Search for the cell housing the specified text and yield its (x, y) center coordinate. 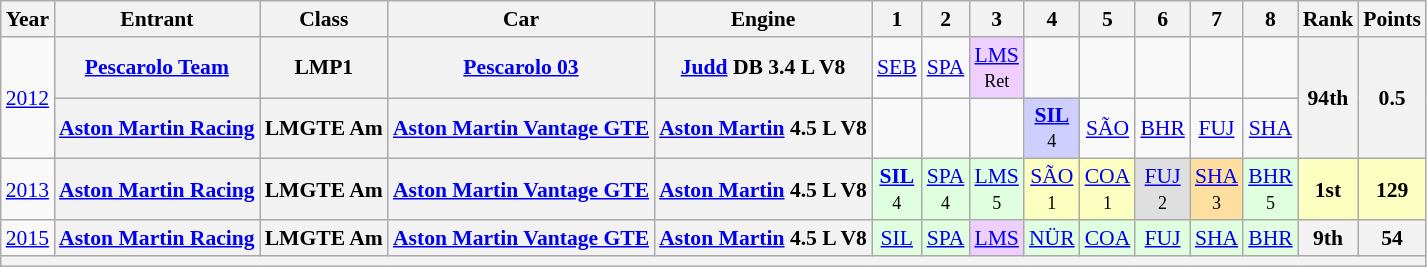
Points (1392, 19)
SIL (897, 238)
SÃO (1108, 128)
129 (1392, 190)
1st (1328, 190)
LMS (996, 238)
94th (1328, 98)
9th (1328, 238)
54 (1392, 238)
Judd DB 3.4 L V8 (763, 68)
COA (1108, 238)
7 (1216, 19)
Year (28, 19)
SHA3 (1216, 190)
SEB (897, 68)
Rank (1328, 19)
FUJ2 (1162, 190)
Car (521, 19)
Pescarolo Team (157, 68)
LMS5 (996, 190)
1 (897, 19)
SPA4 (946, 190)
6 (1162, 19)
LMSRet (996, 68)
4 (1052, 19)
5 (1108, 19)
LMP1 (324, 68)
COA1 (1108, 190)
Entrant (157, 19)
2015 (28, 238)
3 (996, 19)
Engine (763, 19)
SÃO1 (1052, 190)
2013 (28, 190)
2 (946, 19)
Pescarolo 03 (521, 68)
0.5 (1392, 98)
Class (324, 19)
BHR5 (1270, 190)
NÜR (1052, 238)
8 (1270, 19)
2012 (28, 98)
